Search for the cell housing the specified text and yield its [x, y] center coordinate. 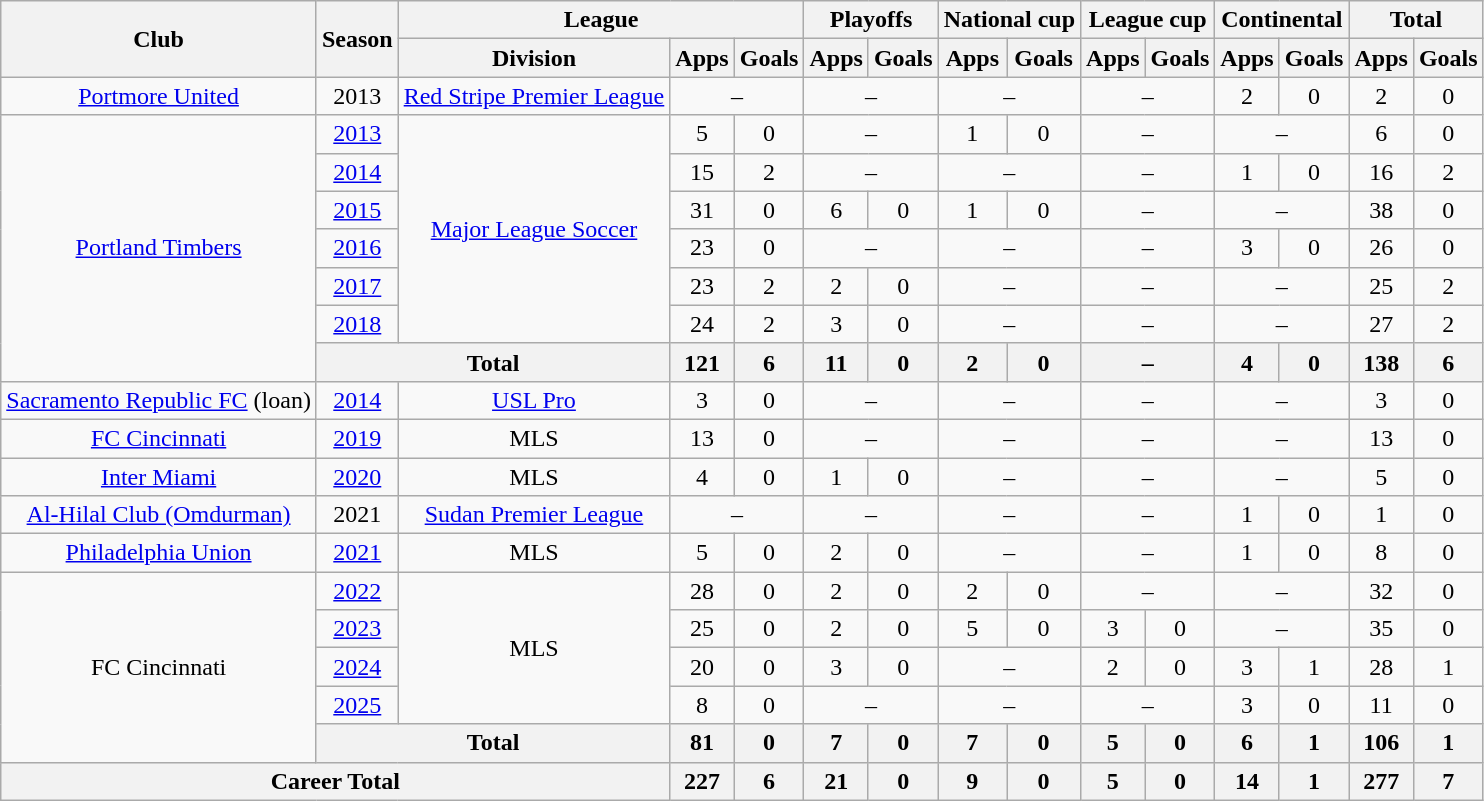
Division [534, 58]
2019 [357, 438]
31 [702, 210]
27 [1381, 324]
Sacramento Republic FC (loan) [159, 400]
121 [702, 362]
81 [702, 743]
32 [1381, 591]
Continental [1282, 20]
35 [1381, 629]
Career Total [336, 781]
21 [836, 781]
20 [702, 667]
2017 [357, 286]
League [601, 20]
2025 [357, 705]
26 [1381, 248]
227 [702, 781]
277 [1381, 781]
Major League Soccer [534, 229]
2023 [357, 629]
Inter Miami [159, 477]
9 [972, 781]
2016 [357, 248]
138 [1381, 362]
USL Pro [534, 400]
Al-Hilal Club (Omdurman) [159, 515]
Portland Timbers [159, 248]
2024 [357, 667]
Season [357, 39]
Portmore United [159, 96]
Sudan Premier League [534, 515]
106 [1381, 743]
2018 [357, 324]
15 [702, 172]
2015 [357, 210]
38 [1381, 210]
14 [1247, 781]
Club [159, 39]
Playoffs [871, 20]
National cup [1009, 20]
2020 [357, 477]
Philadelphia Union [159, 553]
2022 [357, 591]
24 [702, 324]
Red Stripe Premier League [534, 96]
League cup [1148, 20]
16 [1381, 172]
